Detect which cell encompasses the target text, then output its (X, Y) center coordinate. 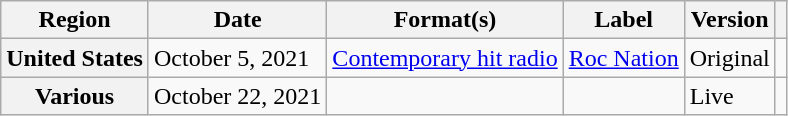
Date (237, 20)
United States (75, 58)
Original (730, 58)
Roc Nation (624, 58)
Various (75, 96)
Format(s) (445, 20)
October 5, 2021 (237, 58)
Region (75, 20)
October 22, 2021 (237, 96)
Live (730, 96)
Version (730, 20)
Label (624, 20)
Contemporary hit radio (445, 58)
